Find where the given text appears and provide that cell's center as [X, Y] coordinate. 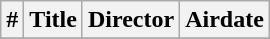
Director [130, 20]
Title [54, 20]
# [12, 20]
Airdate [225, 20]
